Return (X, Y) of the center of cell containing provided text 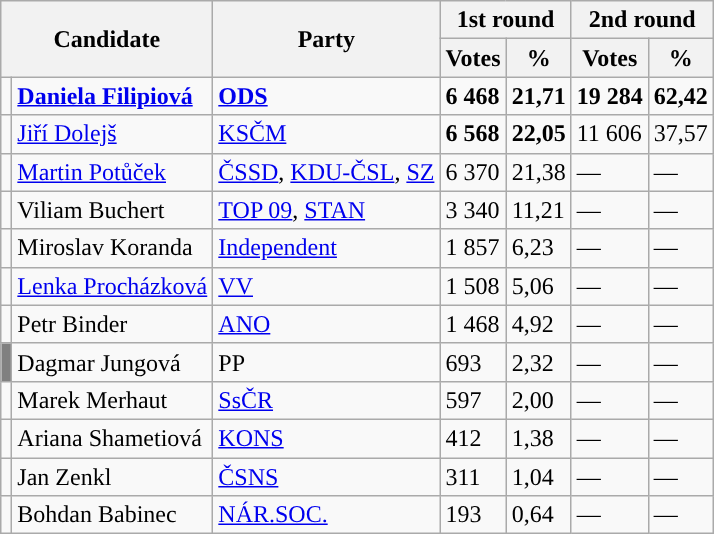
Candidate (107, 39)
22,05 (538, 134)
193 (473, 515)
2,00 (538, 400)
1 857 (473, 248)
6 370 (473, 172)
ČSNS (326, 477)
6 468 (473, 96)
Independent (326, 248)
Viliam Buchert (112, 210)
Marek Merhaut (112, 400)
311 (473, 477)
21,38 (538, 172)
KSČM (326, 134)
6,23 (538, 248)
1 468 (473, 324)
693 (473, 362)
2nd round (642, 20)
ČSSD, KDU-ČSL, SZ (326, 172)
6 568 (473, 134)
ANO (326, 324)
37,57 (680, 134)
Daniela Filipiová (112, 96)
597 (473, 400)
SsČR (326, 400)
KONS (326, 438)
Ariana Shametiová (112, 438)
1,38 (538, 438)
Jiří Dolejš (112, 134)
Dagmar Jungová (112, 362)
ODS (326, 96)
412 (473, 438)
Martin Potůček (112, 172)
1 508 (473, 286)
11,21 (538, 210)
62,42 (680, 96)
21,71 (538, 96)
4,92 (538, 324)
Lenka Procházková (112, 286)
Jan Zenkl (112, 477)
Petr Binder (112, 324)
Miroslav Koranda (112, 248)
Party (326, 39)
Bohdan Babinec (112, 515)
1st round (506, 20)
5,06 (538, 286)
NÁR.SOC. (326, 515)
2,32 (538, 362)
TOP 09, STAN (326, 210)
1,04 (538, 477)
19 284 (610, 96)
VV (326, 286)
PP (326, 362)
3 340 (473, 210)
0,64 (538, 515)
11 606 (610, 134)
